Return (x, y) of the center of cell containing provided text 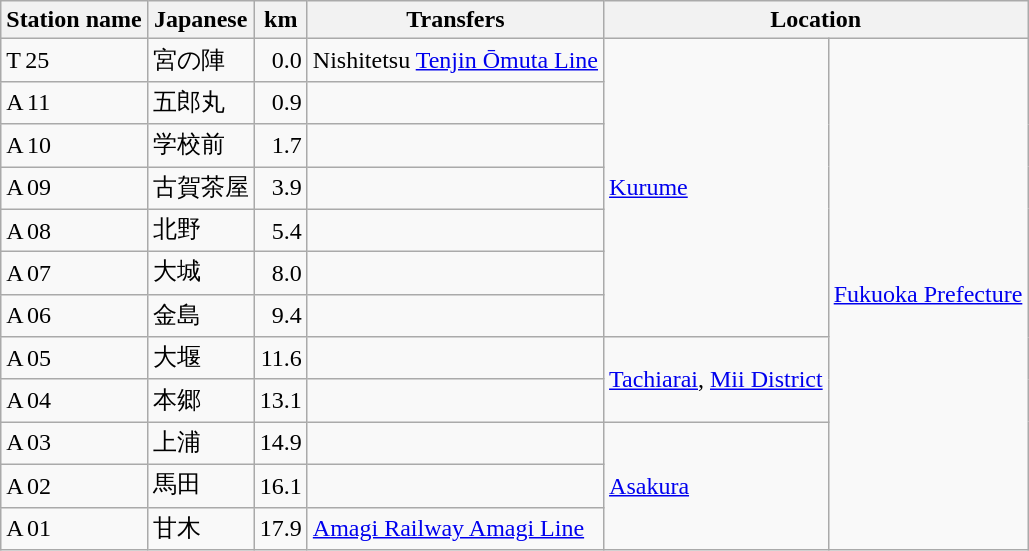
17.9 (280, 528)
Tachiarai, Mii District (716, 380)
Japanese (200, 20)
大堰 (200, 358)
T 25 (74, 60)
A 10 (74, 146)
11.6 (280, 358)
Asakura (716, 486)
Fukuoka Prefecture (928, 294)
16.1 (280, 486)
Kurume (716, 188)
Station name (74, 20)
本郷 (200, 400)
Amagi Railway Amagi Line (455, 528)
A 11 (74, 102)
1.7 (280, 146)
学校前 (200, 146)
0.9 (280, 102)
A 05 (74, 358)
A 03 (74, 444)
0.0 (280, 60)
8.0 (280, 274)
A 08 (74, 230)
Nishitetsu Tenjin Ōmuta Line (455, 60)
大城 (200, 274)
13.1 (280, 400)
A 09 (74, 188)
甘木 (200, 528)
A 04 (74, 400)
北野 (200, 230)
金島 (200, 316)
km (280, 20)
A 06 (74, 316)
14.9 (280, 444)
9.4 (280, 316)
A 01 (74, 528)
上浦 (200, 444)
Location (816, 20)
3.9 (280, 188)
5.4 (280, 230)
五郎丸 (200, 102)
馬田 (200, 486)
古賀茶屋 (200, 188)
Transfers (455, 20)
A 02 (74, 486)
A 07 (74, 274)
宮の陣 (200, 60)
